For the text-containing cell, return its midpoint in [x, y] coordinate format. 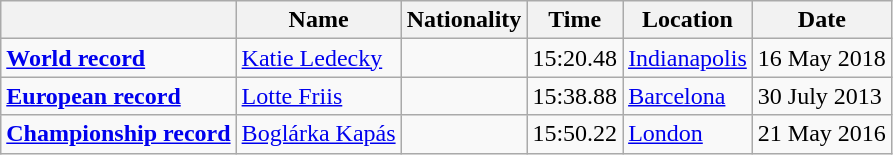
Indianapolis [688, 58]
Barcelona [688, 96]
London [688, 134]
Date [822, 20]
15:38.88 [575, 96]
World record [118, 58]
Name [318, 20]
Championship record [118, 134]
Time [575, 20]
European record [118, 96]
15:20.48 [575, 58]
15:50.22 [575, 134]
30 July 2013 [822, 96]
Location [688, 20]
21 May 2016 [822, 134]
Nationality [464, 20]
16 May 2018 [822, 58]
Boglárka Kapás [318, 134]
Katie Ledecky [318, 58]
Lotte Friis [318, 96]
